Capture the cell that displays the provided text and extract its [X, Y] central coordinate. 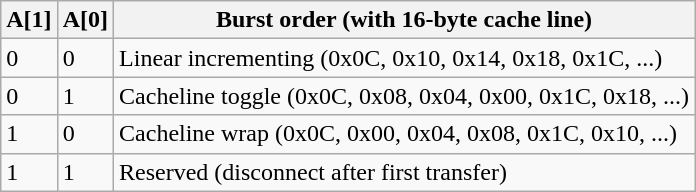
Reserved (disconnect after first transfer) [404, 172]
A[1] [29, 20]
Linear incrementing (0x0C, 0x10, 0x14, 0x18, 0x1C, ...) [404, 58]
Burst order (with 16-byte cache line) [404, 20]
Cacheline wrap (0x0C, 0x00, 0x04, 0x08, 0x1C, 0x10, ...) [404, 134]
A[0] [85, 20]
Cacheline toggle (0x0C, 0x08, 0x04, 0x00, 0x1C, 0x18, ...) [404, 96]
